For the text-containing cell, return its midpoint in (x, y) coordinate format. 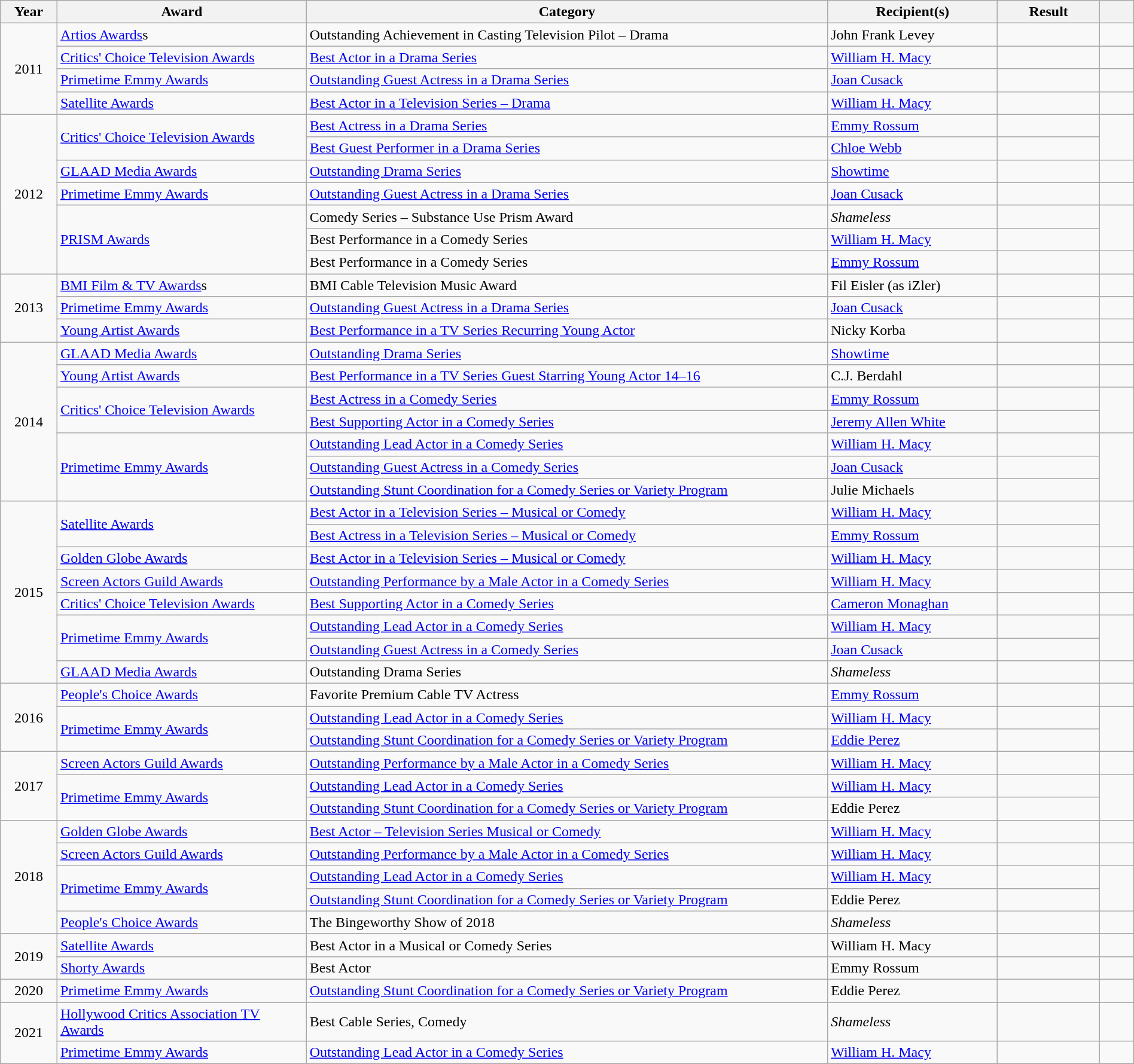
2012 (29, 194)
John Frank Levey (913, 35)
Outstanding Achievement in Casting Television Pilot – Drama (567, 35)
Fil Eisler (as iZler) (913, 285)
Cameron Monaghan (913, 603)
Comedy Series – Substance Use Prism Award (567, 217)
Best Guest Performer in a Drama Series (567, 148)
Nicky Korba (913, 331)
Hollywood Critics Association TV Awards (182, 1022)
Best Actor in a Musical or Comedy Series (567, 945)
Award (182, 12)
Best Actor in a Television Series – Drama (567, 103)
2016 (29, 718)
Jeremy Allen White (913, 422)
Best Performance in a TV Series Recurring Young Actor (567, 331)
Recipient(s) (913, 12)
2013 (29, 308)
Artios Awardss (182, 35)
Best Actress in a Comedy Series (567, 399)
2011 (29, 69)
Best Cable Series, Comedy (567, 1022)
Shorty Awards (182, 968)
Best Performance in a TV Series Guest Starring Young Actor 14–16 (567, 376)
2015 (29, 592)
Best Actor (567, 968)
Julie Michaels (913, 490)
Chloe Webb (913, 148)
Result (1048, 12)
Best Actor in a Drama Series (567, 57)
Year (29, 12)
C.J. Berdahl (913, 376)
PRISM Awards (182, 239)
2017 (29, 786)
Category (567, 12)
Best Actress in a Television Series – Musical or Comedy (567, 535)
Favorite Premium Cable TV Actress (567, 695)
Best Actor – Television Series Musical or Comedy (567, 831)
Best Actress in a Drama Series (567, 126)
2014 (29, 422)
2019 (29, 956)
2018 (29, 877)
BMI Film & TV Awardss (182, 285)
BMI Cable Television Music Award (567, 285)
The Bingeworthy Show of 2018 (567, 922)
2021 (29, 1033)
2020 (29, 990)
